Detect which cell encompasses the target text, then output its [X, Y] center coordinate. 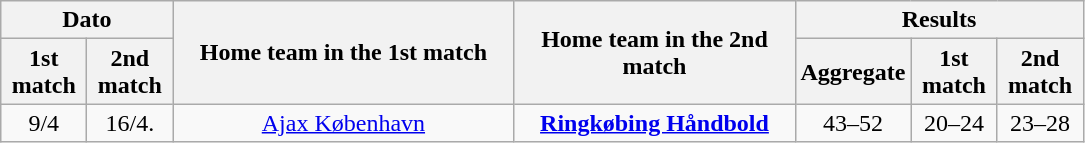
Ajax København [344, 123]
Ringkøbing Håndbold [654, 123]
Dato [87, 20]
Aggregate [853, 72]
Home team in the 2nd match [654, 52]
16/4. [130, 123]
23–28 [1040, 123]
20–24 [954, 123]
Results [939, 20]
43–52 [853, 123]
Home team in the 1st match [344, 52]
9/4 [44, 123]
